Provide the (X, Y) coordinate of the cell's center where the given text is located.  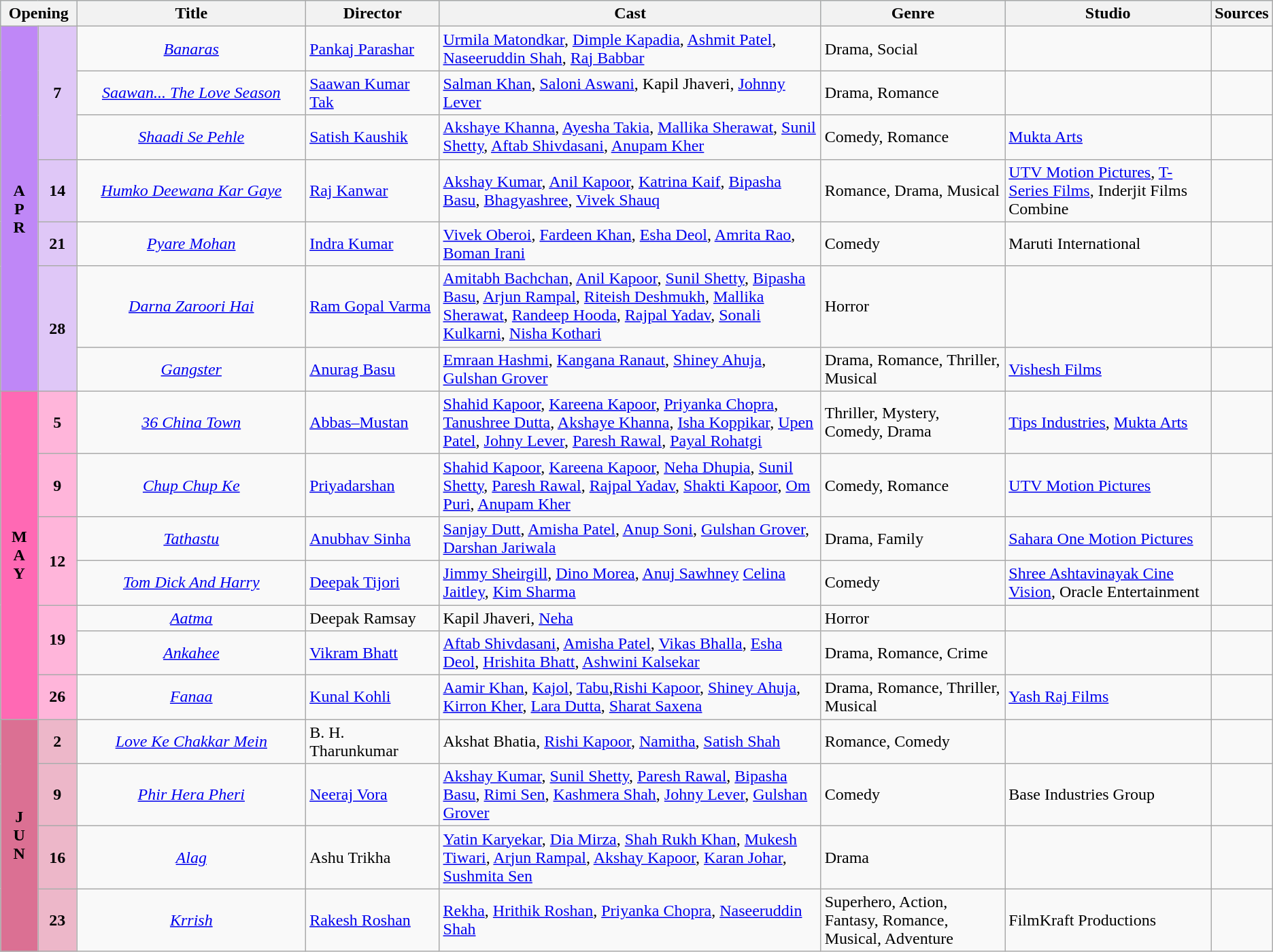
Jimmy Sheirgill, Dino Morea, Anuj Sawhney Celina Jaitley, Kim Sharma (630, 582)
19 (57, 641)
Shaadi Se Pehle (192, 137)
Cast (630, 14)
Priyadarshan (373, 485)
12 (57, 560)
2 (57, 741)
14 (57, 190)
23 (57, 920)
Drama, Romance, Crime (913, 653)
Romance, Drama, Musical (913, 190)
Akshay Kumar, Sunil Shetty, Paresh Rawal, Bipasha Basu, Rimi Sen, Kashmera Shah, Johny Lever, Gulshan Grover (630, 795)
Shree Ashtavinayak Cine Vision, Oracle Entertainment (1108, 582)
Akshaye Khanna, Ayesha Takia, Mallika Sherawat, Sunil Shetty, Aftab Shivdasani, Anupam Kher (630, 137)
Aatma (192, 618)
B. H. Tharunkumar (373, 741)
Salman Khan, Saloni Aswani, Kapil Jhaveri, Johnny Lever (630, 92)
16 (57, 857)
Neeraj Vora (373, 795)
Sources (1242, 14)
Aftab Shivdasani, Amisha Patel, Vikas Bhalla, Esha Deol, Hrishita Bhatt, Ashwini Kalsekar (630, 653)
Darna Zaroori Hai (192, 306)
JUN (19, 835)
Anurag Basu (373, 369)
Raj Kanwar (373, 190)
28 (57, 328)
Superhero, Action, Fantasy, Romance, Musical, Adventure (913, 920)
Deepak Ramsay (373, 618)
Tathastu (192, 539)
5 (57, 422)
UTV Motion Pictures, T-Series Films, Inderjit Films Combine (1108, 190)
Akshay Kumar, Anil Kapoor, Katrina Kaif, Bipasha Basu, Bhagyashree, Vivek Shauq (630, 190)
Tom Dick And Harry (192, 582)
Vikram Bhatt (373, 653)
Drama, Family (913, 539)
Drama, Social (913, 49)
Love Ke Chakkar Mein (192, 741)
Banaras (192, 49)
Mukta Arts (1108, 137)
36 China Town (192, 422)
Humko Deewana Kar Gaye (192, 190)
MAY (19, 555)
Phir Hera Pheri (192, 795)
Abbas–Mustan (373, 422)
Vivek Oberoi, Fardeen Khan, Esha Deol, Amrita Rao, Boman Irani (630, 243)
Chup Chup Ke (192, 485)
Yash Raj Films (1108, 698)
Rekha, Hrithik Roshan, Priyanka Chopra, Naseeruddin Shah (630, 920)
Gangster (192, 369)
Emraan Hashmi, Kangana Ranaut, Shiney Ahuja, Gulshan Grover (630, 369)
Pyare Mohan (192, 243)
Kunal Kohli (373, 698)
Deepak Tijori (373, 582)
Aamir Khan, Kajol, Tabu,Rishi Kapoor, Shiney Ahuja, Kirron Kher, Lara Dutta, Sharat Saxena (630, 698)
Studio (1108, 14)
Anubhav Sinha (373, 539)
7 (57, 92)
Ram Gopal Varma (373, 306)
Vishesh Films (1108, 369)
Rakesh Roshan (373, 920)
Krrish (192, 920)
APR (19, 209)
Fanaa (192, 698)
Saawan Kumar Tak (373, 92)
Genre (913, 14)
Urmila Matondkar, Dimple Kapadia, Ashmit Patel, Naseeruddin Shah, Raj Babbar (630, 49)
Director (373, 14)
UTV Motion Pictures (1108, 485)
Shahid Kapoor, Kareena Kapoor, Priyanka Chopra, Tanushree Dutta, Akshaye Khanna, Isha Koppikar, Upen Patel, Johny Lever, Paresh Rawal, Payal Rohatgi (630, 422)
Drama (913, 857)
Yatin Karyekar, Dia Mirza, Shah Rukh Khan, Mukesh Tiwari, Arjun Rampal, Akshay Kapoor, Karan Johar, Sushmita Sen (630, 857)
Sanjay Dutt, Amisha Patel, Anup Soni, Gulshan Grover, Darshan Jariwala (630, 539)
Pankaj Parashar (373, 49)
Alag (192, 857)
Base Industries Group (1108, 795)
Drama, Romance (913, 92)
26 (57, 698)
FilmKraft Productions (1108, 920)
Thriller, Mystery, Comedy, Drama (913, 422)
Sahara One Motion Pictures (1108, 539)
Ankahee (192, 653)
Romance, Comedy (913, 741)
21 (57, 243)
Title (192, 14)
Ashu Trikha (373, 857)
Tips Industries, Mukta Arts (1108, 422)
Saawan... The Love Season (192, 92)
Shahid Kapoor, Kareena Kapoor, Neha Dhupia, Sunil Shetty, Paresh Rawal, Rajpal Yadav, Shakti Kapoor, Om Puri, Anupam Kher (630, 485)
Opening (39, 14)
Kapil Jhaveri, Neha (630, 618)
Maruti International (1108, 243)
Akshat Bhatia, Rishi Kapoor, Namitha, Satish Shah (630, 741)
Indra Kumar (373, 243)
Satish Kaushik (373, 137)
